Return the [X, Y] coordinate for the center point of the cell that contains the specified text.  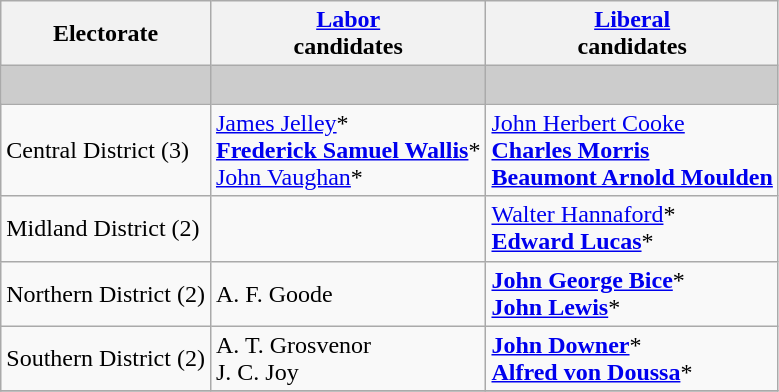
Liberal candidates [632, 34]
Labor candidates [348, 34]
Electorate [106, 34]
Northern District (2) [106, 294]
John Herbert CookeCharles MorrisBeaumont Arnold Moulden [632, 150]
James Jelley*Frederick Samuel Wallis*John Vaughan* [348, 150]
John George Bice*John Lewis* [632, 294]
Walter Hannaford*Edward Lucas* [632, 228]
Southern District (2) [106, 358]
Midland District (2) [106, 228]
A. T. GrosvenorJ. C. Joy [348, 358]
John Downer*Alfred von Doussa* [632, 358]
A. F. Goode [348, 294]
Central District (3) [106, 150]
